Pinpoint the cell where the given text exists, returning its (X, Y) midpoint coordinate. 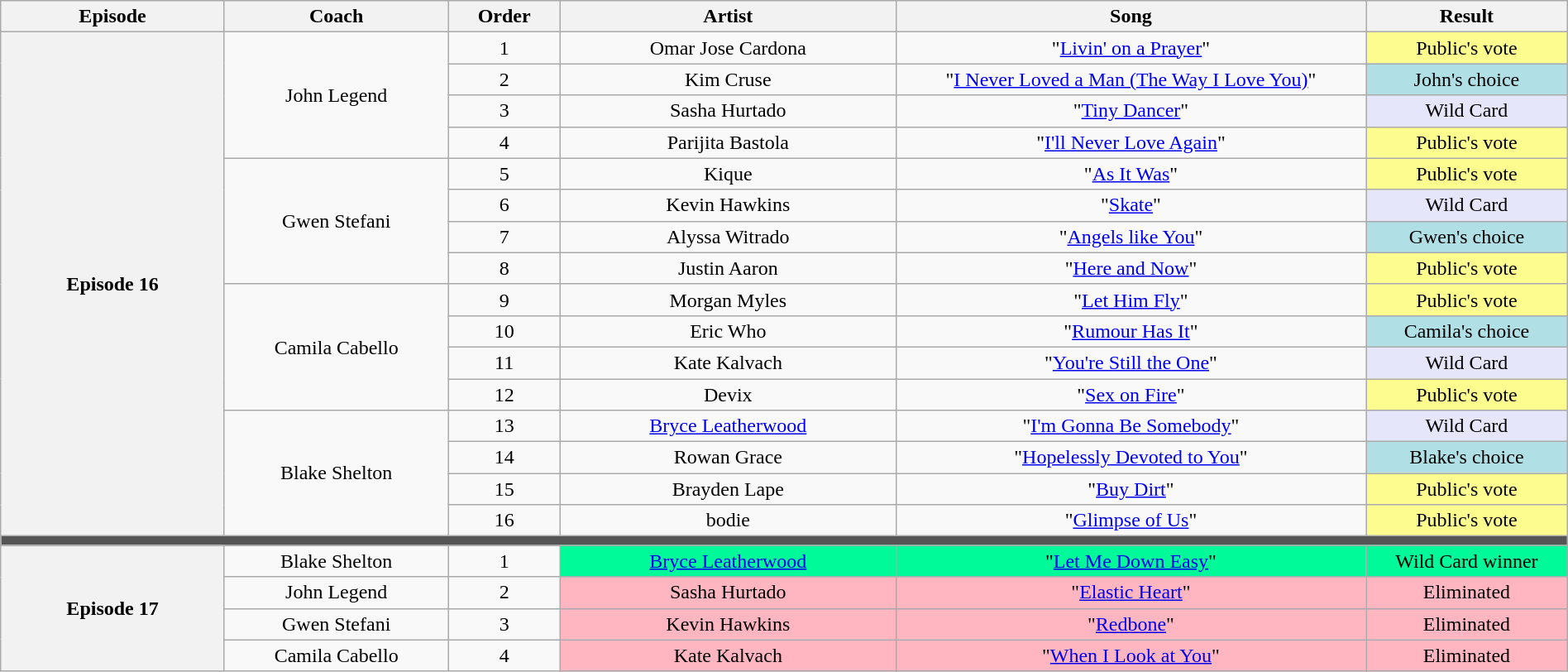
8 (504, 268)
Wild Card winner (1467, 561)
"Sex on Fire" (1131, 395)
"Elastic Heart" (1131, 593)
14 (504, 458)
Blake's choice (1467, 458)
5 (504, 174)
"Let Him Fly" (1131, 300)
Kique (728, 174)
9 (504, 300)
"When I Look at You" (1131, 655)
"Glimpse of Us" (1131, 521)
"Let Me Down Easy" (1131, 561)
Alyssa Witrado (728, 237)
Episode 16 (112, 285)
"Skate" (1131, 205)
Episode 17 (112, 608)
Omar Jose Cardona (728, 48)
Parijita Bastola (728, 142)
John's choice (1467, 79)
"You're Still the One" (1131, 362)
"Here and Now" (1131, 268)
Song (1131, 17)
Morgan Myles (728, 300)
Coach (336, 17)
15 (504, 489)
"Tiny Dancer" (1131, 111)
Gwen's choice (1467, 237)
"I'll Never Love Again" (1131, 142)
Eric Who (728, 331)
"I'm Gonna Be Somebody" (1131, 426)
7 (504, 237)
Rowan Grace (728, 458)
"Rumour Has It" (1131, 331)
11 (504, 362)
"I Never Loved a Man (The Way I Love You)" (1131, 79)
12 (504, 395)
Artist (728, 17)
"Angels like You" (1131, 237)
"Buy Dirt" (1131, 489)
Result (1467, 17)
13 (504, 426)
Camila's choice (1467, 331)
10 (504, 331)
Episode (112, 17)
Devix (728, 395)
6 (504, 205)
Brayden Lape (728, 489)
"Redbone" (1131, 624)
"As It Was" (1131, 174)
"Hopelessly Devoted to You" (1131, 458)
Order (504, 17)
Kim Cruse (728, 79)
"Livin' on a Prayer" (1131, 48)
Justin Aaron (728, 268)
16 (504, 521)
bodie (728, 521)
